From the cell containing the given text, extract its center point as [X, Y] coordinate. 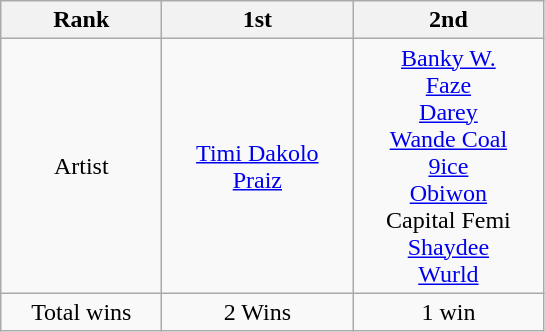
Rank [82, 20]
2 Wins [258, 312]
Total wins [82, 312]
Artist [82, 166]
1 win [448, 312]
Timi DakoloPraiz [258, 166]
2nd [448, 20]
1st [258, 20]
Banky W.FazeDareyWande Coal9iceObiwonCapital FemiShaydeeWurld [448, 166]
